Return the (x, y) coordinate for the center point of the cell that contains the specified text.  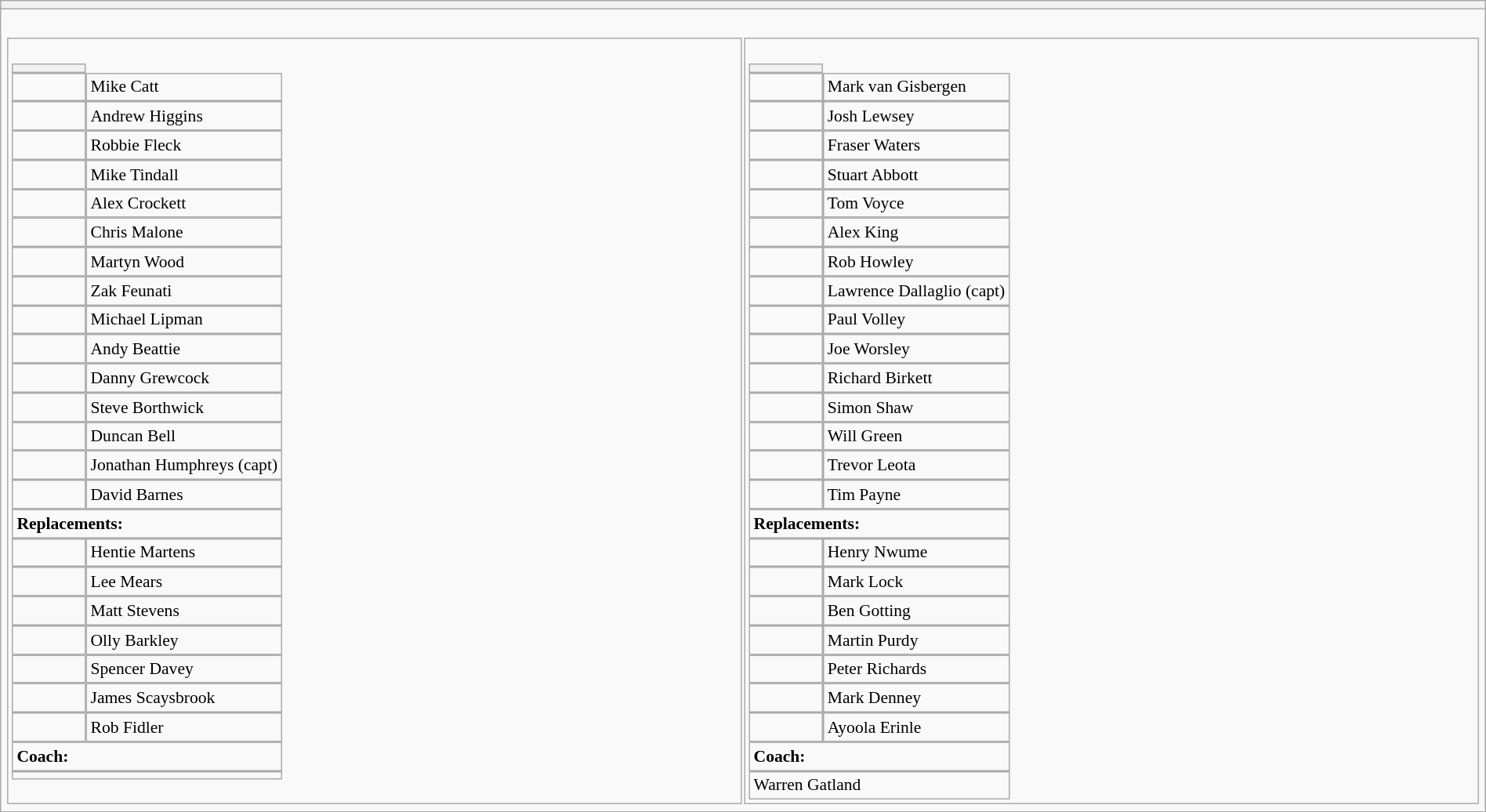
David Barnes (184, 494)
Olly Barkley (184, 640)
Tim Payne (916, 494)
Ben Gotting (916, 610)
Martin Purdy (916, 640)
Mark van Gisbergen (916, 86)
Trevor Leota (916, 466)
Simon Shaw (916, 408)
James Scaysbrook (184, 698)
Rob Fidler (184, 727)
Tom Voyce (916, 204)
Matt Stevens (184, 610)
Robbie Fleck (184, 144)
Warren Gatland (879, 785)
Richard Birkett (916, 378)
Paul Volley (916, 320)
Lawrence Dallaglio (capt) (916, 290)
Michael Lipman (184, 320)
Andy Beattie (184, 348)
Ayoola Erinle (916, 727)
Duncan Bell (184, 436)
Mike Catt (184, 86)
Stuart Abbott (916, 174)
Mark Lock (916, 582)
Alex King (916, 232)
Martyn Wood (184, 262)
Rob Howley (916, 262)
Mark Denney (916, 698)
Andrew Higgins (184, 116)
Zak Feunati (184, 290)
Lee Mears (184, 582)
Peter Richards (916, 669)
Jonathan Humphreys (capt) (184, 466)
Chris Malone (184, 232)
Henry Nwume (916, 552)
Steve Borthwick (184, 408)
Alex Crockett (184, 204)
Hentie Martens (184, 552)
Josh Lewsey (916, 116)
Danny Grewcock (184, 378)
Fraser Waters (916, 144)
Joe Worsley (916, 348)
Spencer Davey (184, 669)
Mike Tindall (184, 174)
Will Green (916, 436)
